Return the (X, Y) coordinate for the center point of the cell that contains the specified text.  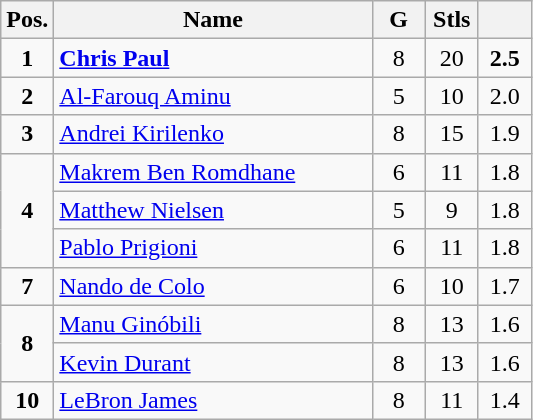
Nando de Colo (213, 286)
9 (452, 210)
Matthew Nielsen (213, 210)
Stls (452, 20)
Name (213, 20)
1 (28, 58)
Andrei Kirilenko (213, 134)
Manu Ginóbili (213, 324)
Makrem Ben Romdhane (213, 172)
Pablo Prigioni (213, 248)
15 (452, 134)
1.7 (504, 286)
1.4 (504, 400)
3 (28, 134)
Chris Paul (213, 58)
2 (28, 96)
Al-Farouq Aminu (213, 96)
7 (28, 286)
2.5 (504, 58)
Kevin Durant (213, 362)
2.0 (504, 96)
1.9 (504, 134)
G (398, 20)
Pos. (28, 20)
20 (452, 58)
LeBron James (213, 400)
4 (28, 210)
